Search for the cell housing the specified text and yield its [x, y] center coordinate. 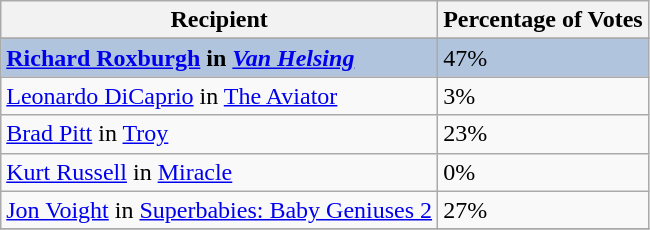
47% [544, 58]
Richard Roxburgh in Van Helsing [220, 58]
23% [544, 134]
3% [544, 96]
Leonardo DiCaprio in The Aviator [220, 96]
Brad Pitt in Troy [220, 134]
27% [544, 210]
Recipient [220, 20]
Kurt Russell in Miracle [220, 172]
Jon Voight in Superbabies: Baby Geniuses 2 [220, 210]
0% [544, 172]
Percentage of Votes [544, 20]
